Pinpoint the cell where the given text exists, returning its (x, y) midpoint coordinate. 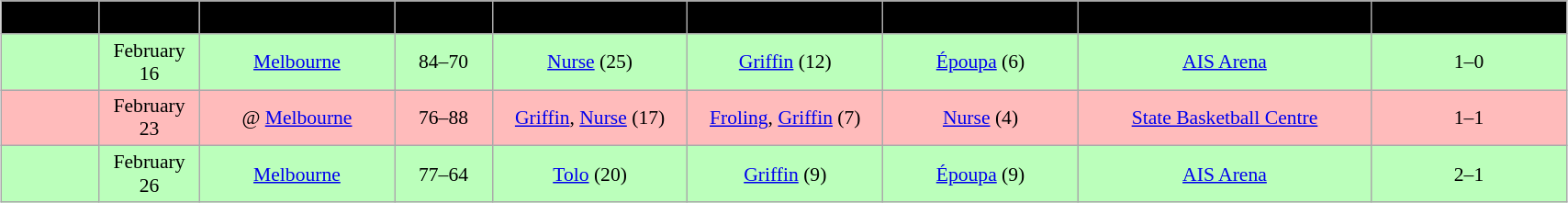
Tolo (20) (589, 175)
Froling, Griffin (7) (786, 118)
February 16 (149, 62)
Date (149, 17)
Époupa (9) (980, 175)
Series (1469, 17)
Nurse (4) (980, 118)
Griffin, Nurse (17) (589, 118)
Griffin (12) (786, 62)
Score (443, 17)
1–1 (1469, 118)
Game (50, 17)
Époupa (6) (980, 62)
1–0 (1469, 62)
77–64 (443, 175)
High rebounds (786, 17)
Griffin (9) (786, 175)
High points (589, 17)
76–88 (443, 118)
February 23 (149, 118)
@ Melbourne (297, 118)
Location (1225, 17)
Team (297, 17)
State Basketball Centre (1225, 118)
Nurse (25) (589, 62)
2–1 (1469, 175)
February 26 (149, 175)
High assists (980, 17)
84–70 (443, 62)
